Return the [x, y] coordinate for the center point of the cell that contains the specified text.  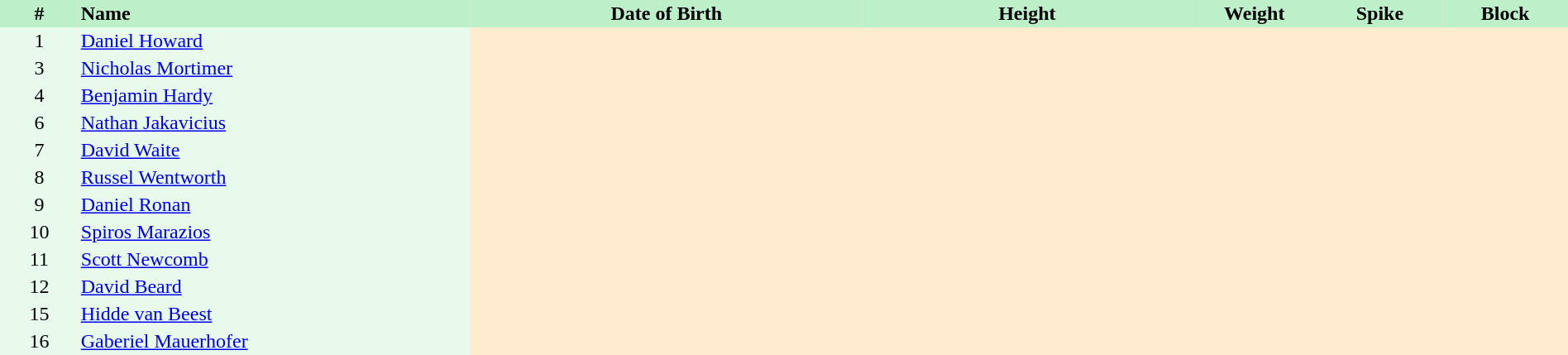
Height [1027, 13]
Spiros Marazios [275, 232]
1 [40, 41]
Daniel Howard [275, 41]
Scott Newcomb [275, 260]
3 [40, 68]
Nathan Jakavicius [275, 122]
9 [40, 205]
15 [40, 314]
12 [40, 286]
Russel Wentworth [275, 177]
4 [40, 96]
David Waite [275, 151]
6 [40, 122]
# [40, 13]
Name [275, 13]
Block [1505, 13]
Spike [1380, 13]
Daniel Ronan [275, 205]
8 [40, 177]
Nicholas Mortimer [275, 68]
Date of Birth [667, 13]
David Beard [275, 286]
16 [40, 341]
7 [40, 151]
10 [40, 232]
11 [40, 260]
Hidde van Beest [275, 314]
Benjamin Hardy [275, 96]
Gaberiel Mauerhofer [275, 341]
Weight [1255, 13]
